Capture the cell that displays the provided text and extract its [x, y] central coordinate. 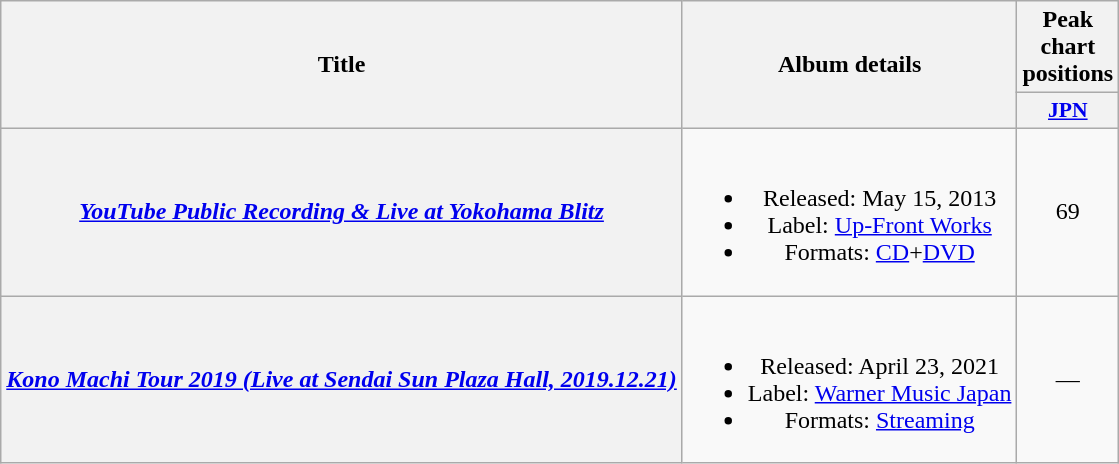
69 [1068, 212]
Released: April 23, 2021Label: Warner Music JapanFormats: Streaming [850, 380]
Released: May 15, 2013Label: Up-Front WorksFormats: CD+DVD [850, 212]
Peak chart positions [1068, 47]
Title [342, 65]
Kono Machi Tour 2019 (Live at Sendai Sun Plaza Hall, 2019.12.21) [342, 380]
JPN [1068, 111]
Album details [850, 65]
— [1068, 380]
YouTube Public Recording & Live at Yokohama Blitz [342, 212]
